Extract the (x, y) coordinate from the center of the cell holding the provided text.  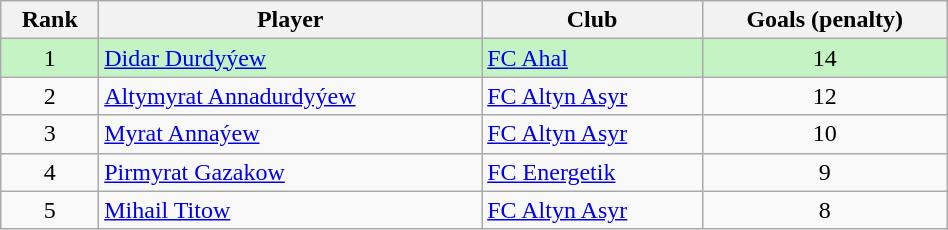
Myrat Annaýew (290, 134)
Player (290, 20)
Goals (penalty) (824, 20)
4 (50, 172)
FC Ahal (592, 58)
10 (824, 134)
Didar Durdyýew (290, 58)
14 (824, 58)
5 (50, 210)
Pirmyrat Gazakow (290, 172)
3 (50, 134)
2 (50, 96)
Rank (50, 20)
Club (592, 20)
9 (824, 172)
12 (824, 96)
Altymyrat Annadurdyýew (290, 96)
FC Energetik (592, 172)
8 (824, 210)
1 (50, 58)
Mihail Titow (290, 210)
